Detect which cell encompasses the target text, then output its [x, y] center coordinate. 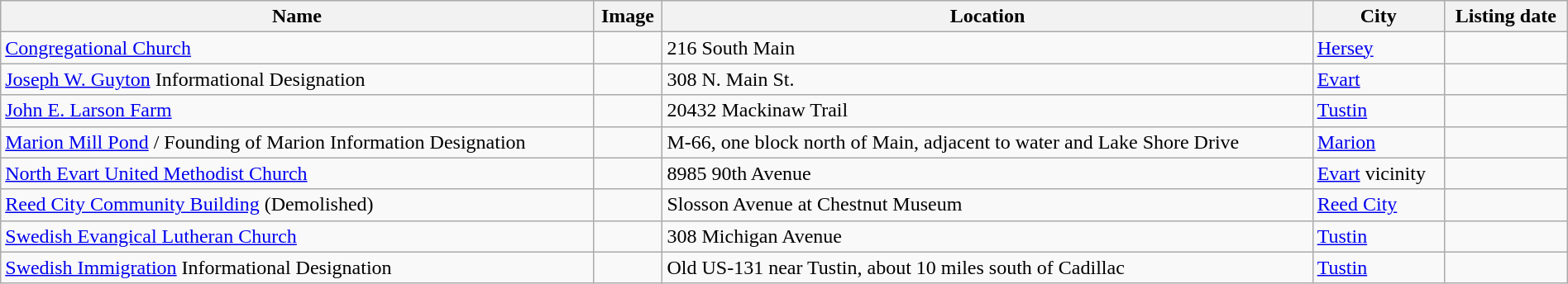
John E. Larson Farm [297, 111]
Reed City Community Building (Demolished) [297, 205]
City [1378, 17]
Slosson Avenue at Chestnut Museum [987, 205]
Marion Mill Pond / Founding of Marion Information Designation [297, 142]
20432 Mackinaw Trail [987, 111]
M-66, one block north of Main, adjacent to water and Lake Shore Drive [987, 142]
Location [987, 17]
North Evart United Methodist Church [297, 173]
Swedish Immigration Informational Designation [297, 267]
Listing date [1505, 17]
Reed City [1378, 205]
Hersey [1378, 48]
Evart vicinity [1378, 173]
Marion [1378, 142]
Name [297, 17]
Old US-131 near Tustin, about 10 miles south of Cadillac [987, 267]
Image [628, 17]
Joseph W. Guyton Informational Designation [297, 79]
Swedish Evangical Lutheran Church [297, 236]
Evart [1378, 79]
216 South Main [987, 48]
8985 90th Avenue [987, 173]
308 Michigan Avenue [987, 236]
Congregational Church [297, 48]
308 N. Main St. [987, 79]
